Search for the cell housing the specified text and yield its [X, Y] center coordinate. 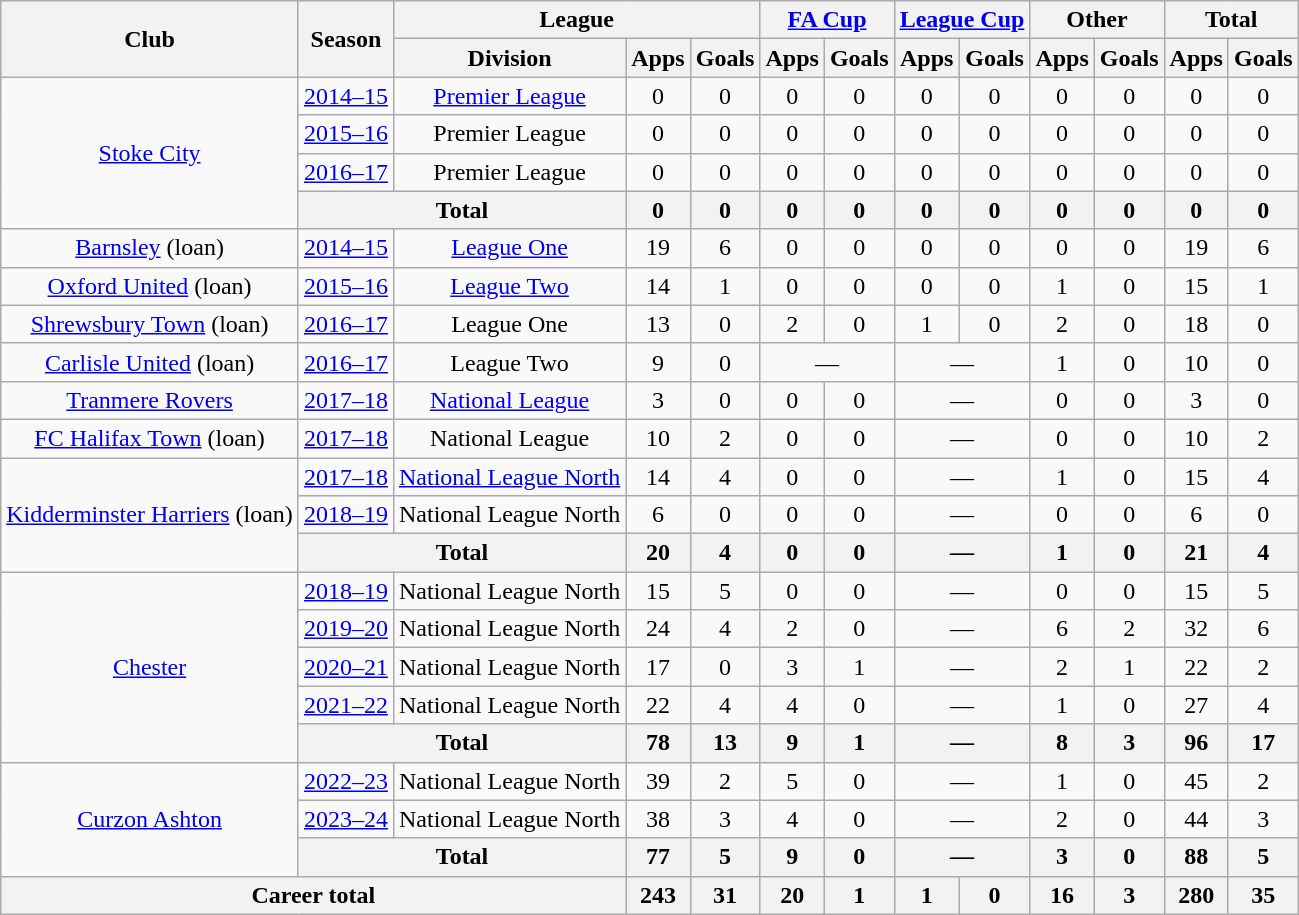
2022–23 [346, 781]
18 [1196, 324]
Carlisle United (loan) [150, 362]
FA Cup [827, 20]
Oxford United (loan) [150, 286]
21 [1196, 553]
FC Halifax Town (loan) [150, 438]
44 [1196, 819]
Chester [150, 667]
Season [346, 39]
88 [1196, 857]
38 [658, 819]
8 [1062, 743]
2021–22 [346, 705]
243 [658, 895]
League Cup [962, 20]
24 [658, 629]
45 [1196, 781]
39 [658, 781]
Kidderminster Harriers (loan) [150, 515]
Division [509, 58]
Shrewsbury Town (loan) [150, 324]
Barnsley (loan) [150, 248]
35 [1263, 895]
Stoke City [150, 153]
2020–21 [346, 667]
2023–24 [346, 819]
16 [1062, 895]
League [576, 20]
2019–20 [346, 629]
Other [1097, 20]
Club [150, 39]
32 [1196, 629]
Tranmere Rovers [150, 400]
Curzon Ashton [150, 819]
Career total [314, 895]
78 [658, 743]
27 [1196, 705]
77 [658, 857]
96 [1196, 743]
31 [725, 895]
280 [1196, 895]
